Search for the cell housing the specified text and yield its (X, Y) center coordinate. 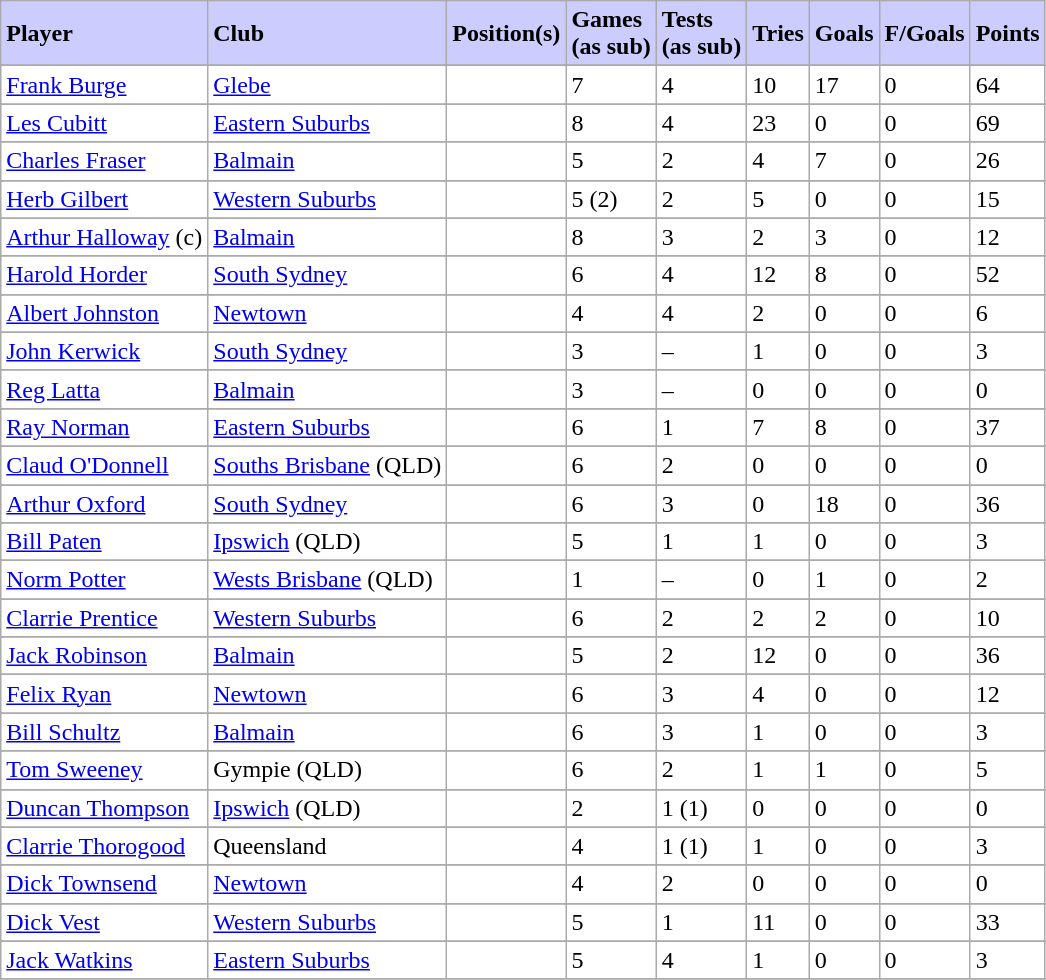
Position(s) (506, 34)
52 (1008, 275)
Club (328, 34)
26 (1008, 161)
Claud O'Donnell (104, 465)
Charles Fraser (104, 161)
Goals (844, 34)
Herb Gilbert (104, 199)
5 (2) (611, 199)
Bill Paten (104, 542)
Souths Brisbane (QLD) (328, 465)
18 (844, 503)
Gympie (QLD) (328, 770)
F/Goals (924, 34)
Albert Johnston (104, 313)
Norm Potter (104, 580)
Arthur Oxford (104, 503)
Dick Townsend (104, 884)
37 (1008, 427)
64 (1008, 85)
33 (1008, 922)
Dick Vest (104, 922)
Jack Watkins (104, 960)
Queensland (328, 846)
Jack Robinson (104, 656)
69 (1008, 123)
Harold Horder (104, 275)
15 (1008, 199)
John Kerwick (104, 351)
Games(as sub) (611, 34)
Arthur Halloway (c) (104, 237)
Player (104, 34)
Frank Burge (104, 85)
Felix Ryan (104, 694)
Clarrie Thorogood (104, 846)
Glebe (328, 85)
Clarrie Prentice (104, 618)
17 (844, 85)
11 (778, 922)
Tries (778, 34)
Tests(as sub) (701, 34)
Wests Brisbane (QLD) (328, 580)
23 (778, 123)
Duncan Thompson (104, 808)
Reg Latta (104, 389)
Les Cubitt (104, 123)
Bill Schultz (104, 732)
Ray Norman (104, 427)
Tom Sweeney (104, 770)
Points (1008, 34)
